Scan for the cell matching the given text and deliver its [X, Y] coordinate at center. 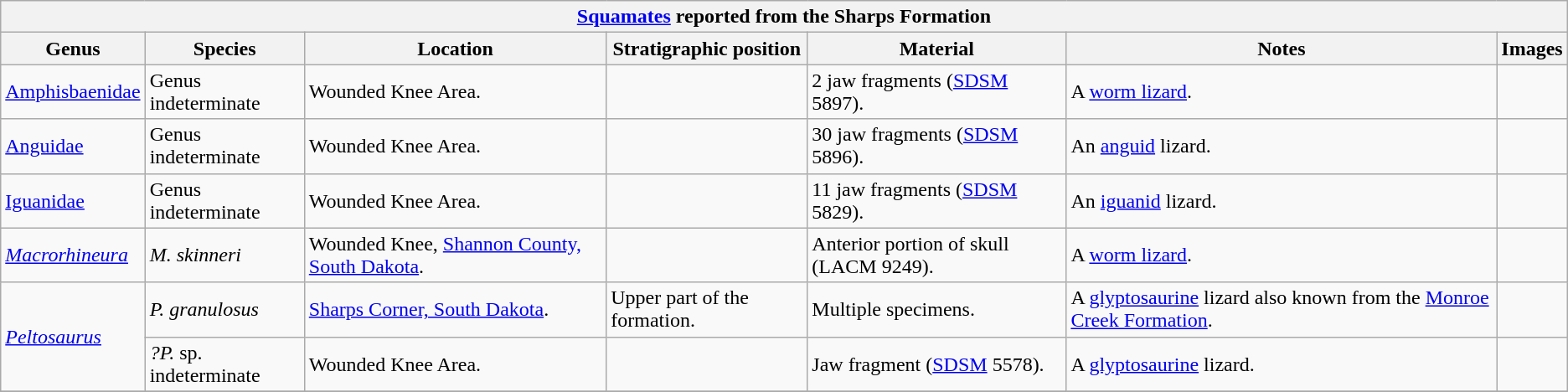
Macrorhineura [73, 255]
An iguanid lizard. [1282, 201]
Multiple specimens. [936, 310]
An anguid lizard. [1282, 146]
Iguanidae [73, 201]
Sharps Corner, South Dakota. [455, 310]
Peltosaurus [73, 337]
Amphisbaenidae [73, 92]
2 jaw fragments (SDSM 5897). [936, 92]
Anterior portion of skull (LACM 9249). [936, 255]
?P. sp. indeterminate [224, 364]
Wounded Knee, Shannon County, South Dakota. [455, 255]
Upper part of the formation. [707, 310]
A glyptosaurine lizard. [1282, 364]
M. skinneri [224, 255]
Species [224, 49]
11 jaw fragments (SDSM 5829). [936, 201]
Genus [73, 49]
30 jaw fragments (SDSM 5896). [936, 146]
A glyptosaurine lizard also known from the Monroe Creek Formation. [1282, 310]
Stratigraphic position [707, 49]
P. granulosus [224, 310]
Notes [1282, 49]
Squamates reported from the Sharps Formation [784, 17]
Location [455, 49]
Images [1532, 49]
Anguidae [73, 146]
Material [936, 49]
Jaw fragment (SDSM 5578). [936, 364]
